Scan for the cell matching the given text and deliver its [x, y] coordinate at center. 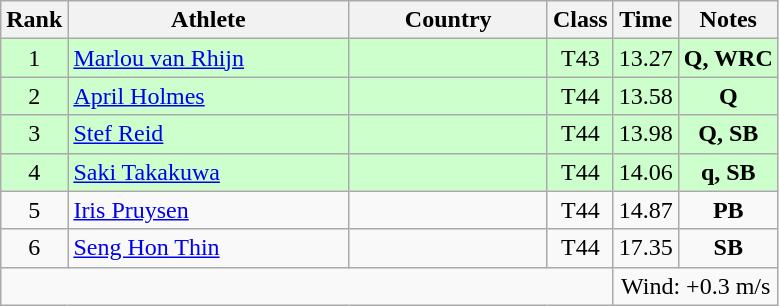
Q, WRC [728, 58]
Notes [728, 20]
Q [728, 96]
Iris Pruysen [208, 210]
PB [728, 210]
Q, SB [728, 134]
Rank [34, 20]
3 [34, 134]
13.27 [646, 58]
13.98 [646, 134]
Time [646, 20]
Marlou van Rhijn [208, 58]
q, SB [728, 172]
T43 [580, 58]
1 [34, 58]
Country [448, 20]
April Holmes [208, 96]
Athlete [208, 20]
Seng Hon Thin [208, 248]
14.06 [646, 172]
6 [34, 248]
SB [728, 248]
Stef Reid [208, 134]
Saki Takakuwa [208, 172]
Class [580, 20]
5 [34, 210]
14.87 [646, 210]
13.58 [646, 96]
Wind: +0.3 m/s [696, 286]
17.35 [646, 248]
4 [34, 172]
2 [34, 96]
